Pinpoint the cell where the given text exists, returning its (x, y) midpoint coordinate. 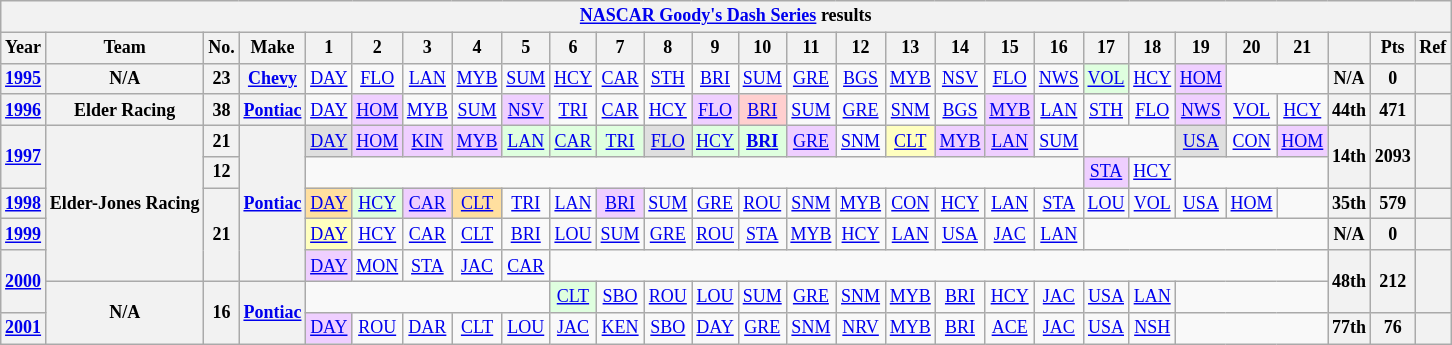
18 (1152, 48)
2093 (1392, 156)
1998 (24, 204)
17 (1106, 48)
212 (1392, 281)
10 (762, 48)
MON (378, 266)
1997 (24, 156)
Year (24, 48)
2 (378, 48)
No. (222, 48)
4 (477, 48)
2000 (24, 281)
KEN (620, 328)
1996 (24, 110)
5 (526, 48)
23 (222, 78)
Chevy (272, 78)
Ref (1433, 48)
8 (668, 48)
7 (620, 48)
14 (960, 48)
48th (1350, 281)
NASCAR Goody's Dash Series results (726, 16)
6 (574, 48)
Pts (1392, 48)
1995 (24, 78)
Elder Racing (124, 110)
13 (910, 48)
3 (428, 48)
35th (1350, 204)
Make (272, 48)
KIN (428, 140)
NSH (1152, 328)
14th (1350, 156)
Team (124, 48)
1999 (24, 234)
Elder-Jones Racing (124, 203)
76 (1392, 328)
2001 (24, 328)
38 (222, 110)
77th (1350, 328)
9 (716, 48)
15 (1010, 48)
20 (1252, 48)
11 (811, 48)
NRV (861, 328)
579 (1392, 204)
DAR (428, 328)
471 (1392, 110)
44th (1350, 110)
1 (329, 48)
ACE (1010, 328)
19 (1202, 48)
